Detect which cell encompasses the target text, then output its (X, Y) center coordinate. 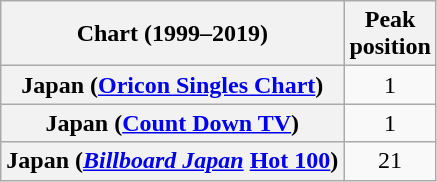
Japan (Billboard Japan Hot 100) (172, 161)
Japan (Count Down TV) (172, 123)
Japan (Oricon Singles Chart) (172, 85)
Peak position (390, 34)
Chart (1999–2019) (172, 34)
21 (390, 161)
